Extract the (X, Y) coordinate from the center of the cell holding the provided text.  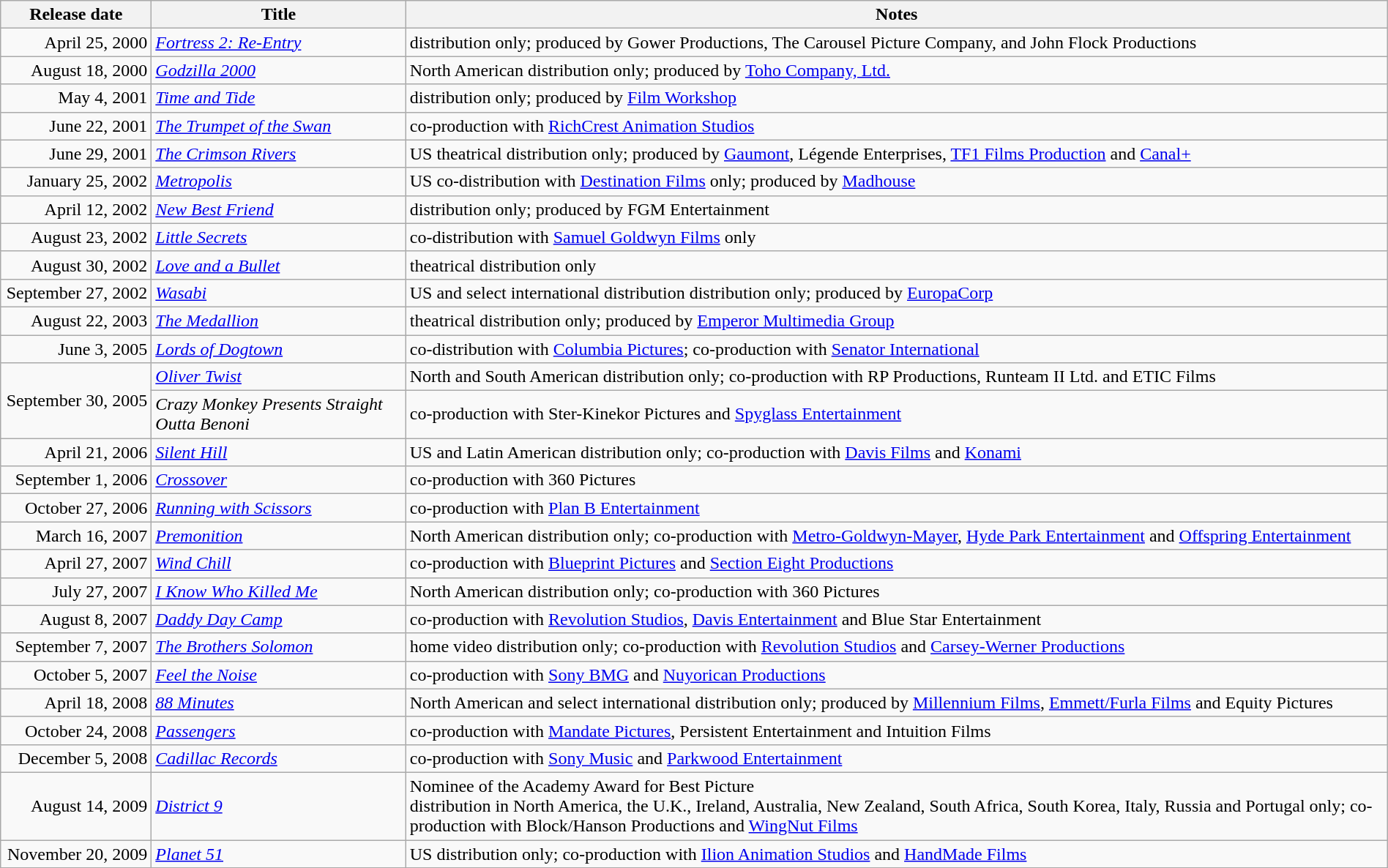
Wind Chill (278, 564)
August 18, 2000 (76, 70)
Title (278, 15)
distribution only; produced by Film Workshop (896, 98)
North American distribution only; produced by Toho Company, Ltd. (896, 70)
June 29, 2001 (76, 154)
88 Minutes (278, 703)
April 27, 2007 (76, 564)
The Crimson Rivers (278, 154)
co-distribution with Samuel Goldwyn Films only (896, 237)
Time and Tide (278, 98)
North American distribution only; co-production with 360 Pictures (896, 591)
August 22, 2003 (76, 321)
May 4, 2001 (76, 98)
Oliver Twist (278, 377)
April 25, 2000 (76, 42)
August 8, 2007 (76, 619)
January 25, 2002 (76, 182)
September 27, 2002 (76, 293)
September 30, 2005 (76, 401)
Running with Scissors (278, 508)
October 5, 2007 (76, 675)
April 12, 2002 (76, 209)
North American distribution only; co-production with Metro-Goldwyn-Mayer, Hyde Park Entertainment and Offspring Entertainment (896, 536)
co-production with Ster-Kinekor Pictures and Spyglass Entertainment (896, 414)
Metropolis (278, 182)
New Best Friend (278, 209)
The Medallion (278, 321)
Planet 51 (278, 854)
Wasabi (278, 293)
October 24, 2008 (76, 730)
April 18, 2008 (76, 703)
Notes (896, 15)
I Know Who Killed Me (278, 591)
co-production with Sony Music and Parkwood Entertainment (896, 758)
October 27, 2006 (76, 508)
Premonition (278, 536)
Love and a Bullet (278, 265)
North American and select international distribution only; produced by Millennium Films, Emmett/Furla Films and Equity Pictures (896, 703)
US and Latin American distribution only; co-production with Davis Films and Konami (896, 452)
US co-distribution with Destination Films only; produced by Madhouse (896, 182)
The Trumpet of the Swan (278, 126)
Cadillac Records (278, 758)
August 30, 2002 (76, 265)
Release date (76, 15)
theatrical distribution only (896, 265)
December 5, 2008 (76, 758)
Little Secrets (278, 237)
The Brothers Solomon (278, 647)
August 14, 2009 (76, 806)
co-production with Revolution Studios, Davis Entertainment and Blue Star Entertainment (896, 619)
August 23, 2002 (76, 237)
co-production with Blueprint Pictures and Section Eight Productions (896, 564)
co-production with 360 Pictures (896, 480)
District 9 (278, 806)
Lords of Dogtown (278, 349)
co-distribution with Columbia Pictures; co-production with Senator International (896, 349)
Daddy Day Camp (278, 619)
co-production with Mandate Pictures, Persistent Entertainment and Intuition Films (896, 730)
theatrical distribution only; produced by Emperor Multimedia Group (896, 321)
Feel the Noise (278, 675)
US theatrical distribution only; produced by Gaumont, Légende Enterprises, TF1 Films Production and Canal+ (896, 154)
co-production with Sony BMG and Nuyorican Productions (896, 675)
April 21, 2006 (76, 452)
November 20, 2009 (76, 854)
Crossover (278, 480)
March 16, 2007 (76, 536)
Silent Hill (278, 452)
September 7, 2007 (76, 647)
June 3, 2005 (76, 349)
Crazy Monkey Presents Straight Outta Benoni (278, 414)
Passengers (278, 730)
July 27, 2007 (76, 591)
June 22, 2001 (76, 126)
September 1, 2006 (76, 480)
distribution only; produced by Gower Productions, The Carousel Picture Company, and John Flock Productions (896, 42)
home video distribution only; co-production with Revolution Studios and Carsey-Werner Productions (896, 647)
Fortress 2: Re-Entry (278, 42)
Godzilla 2000 (278, 70)
North and South American distribution only; co-production with RP Productions, Runteam II Ltd. and ETIC Films (896, 377)
US and select international distribution distribution only; produced by EuropaCorp (896, 293)
US distribution only; co-production with Ilion Animation Studios and HandMade Films (896, 854)
co-production with RichCrest Animation Studios (896, 126)
distribution only; produced by FGM Entertainment (896, 209)
co-production with Plan B Entertainment (896, 508)
